Identify which cell holds the provided text, then report its (x, y) central coordinate. 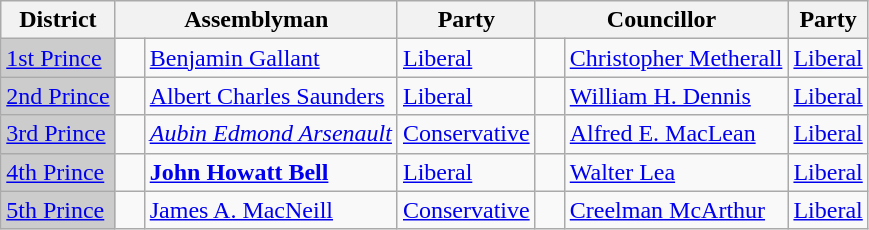
5th Prince (58, 210)
3rd Prince (58, 134)
District (58, 20)
Assemblyman (256, 20)
Benjamin Gallant (270, 58)
Walter Lea (676, 172)
Alfred E. MacLean (676, 134)
2nd Prince (58, 96)
James A. MacNeill (270, 210)
William H. Dennis (676, 96)
Albert Charles Saunders (270, 96)
John Howatt Bell (270, 172)
1st Prince (58, 58)
4th Prince (58, 172)
Christopher Metherall (676, 58)
Aubin Edmond Arsenault (270, 134)
Creelman McArthur (676, 210)
Councillor (662, 20)
